Find where the given text appears and provide that cell's center as [x, y] coordinate. 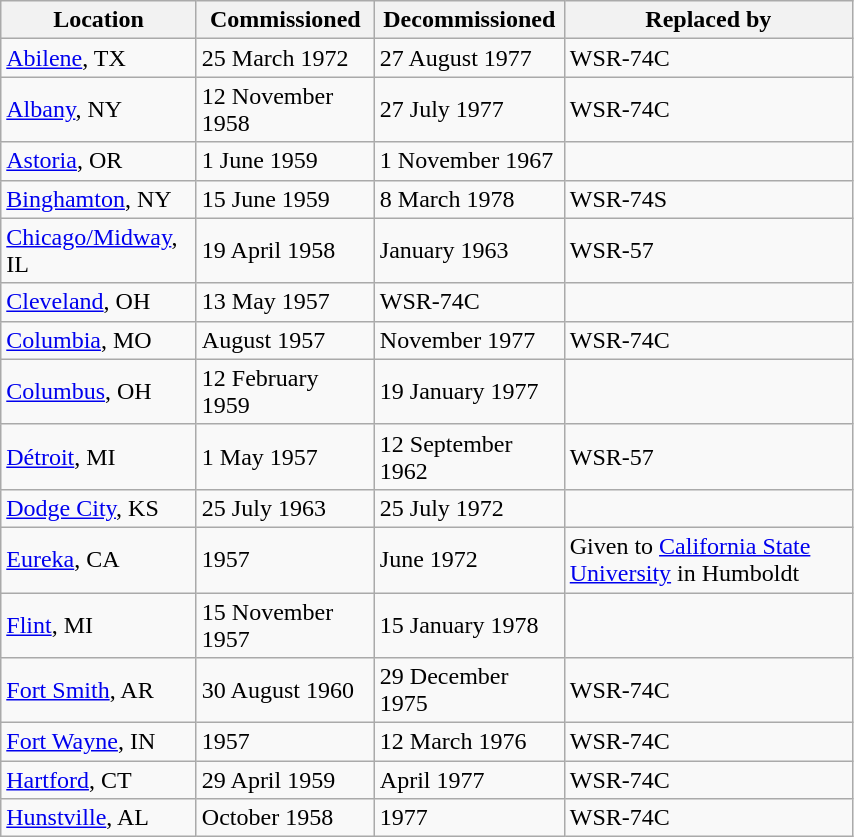
15 January 1978 [469, 624]
25 March 1972 [285, 58]
12 November 1958 [285, 110]
Abilene, TX [99, 58]
25 July 1972 [469, 508]
25 July 1963 [285, 508]
13 May 1957 [285, 302]
1 June 1959 [285, 161]
12 March 1976 [469, 742]
Chicago/Midway, IL [99, 250]
30 August 1960 [285, 690]
15 June 1959 [285, 199]
8 March 1978 [469, 199]
Cleveland, OH [99, 302]
12 September 1962 [469, 456]
19 January 1977 [469, 392]
Dodge City, KS [99, 508]
Binghamton, NY [99, 199]
29 April 1959 [285, 780]
29 December 1975 [469, 690]
1977 [469, 818]
Fort Wayne, IN [99, 742]
Flint, MI [99, 624]
August 1957 [285, 340]
Albany, NY [99, 110]
1 May 1957 [285, 456]
Decommissioned [469, 20]
WSR-74S [708, 199]
1 November 1967 [469, 161]
Détroit, MI [99, 456]
19 April 1958 [285, 250]
Fort Smith, AR [99, 690]
27 July 1977 [469, 110]
15 November 1957 [285, 624]
Hunstville, AL [99, 818]
October 1958 [285, 818]
November 1977 [469, 340]
Astoria, OR [99, 161]
Commissioned [285, 20]
Columbia, MO [99, 340]
June 1972 [469, 560]
12 February 1959 [285, 392]
Replaced by [708, 20]
Given to California State University in Humboldt [708, 560]
Eureka, CA [99, 560]
27 August 1977 [469, 58]
Hartford, CT [99, 780]
January 1963 [469, 250]
Location [99, 20]
Columbus, OH [99, 392]
April 1977 [469, 780]
